Find where the given text appears and provide that cell's center as (X, Y) coordinate. 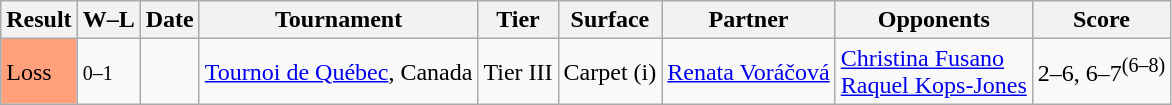
Date (170, 20)
Loss (39, 72)
Tournoi de Québec, Canada (338, 72)
W–L (108, 20)
Surface (610, 20)
Tournament (338, 20)
Result (39, 20)
Opponents (934, 20)
Score (1101, 20)
Renata Voráčová (748, 72)
2–6, 6–7(6–8) (1101, 72)
Christina Fusano Raquel Kops-Jones (934, 72)
0–1 (108, 72)
Tier (518, 20)
Carpet (i) (610, 72)
Partner (748, 20)
Tier III (518, 72)
